Provide the [x, y] coordinate of the cell's center where the given text is located.  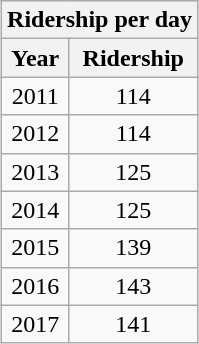
2017 [36, 324]
2014 [36, 210]
2016 [36, 286]
Ridership per day [100, 20]
143 [134, 286]
2015 [36, 248]
Ridership [134, 58]
2012 [36, 134]
139 [134, 248]
2011 [36, 96]
141 [134, 324]
Year [36, 58]
2013 [36, 172]
